Detect which cell encompasses the target text, then output its [x, y] center coordinate. 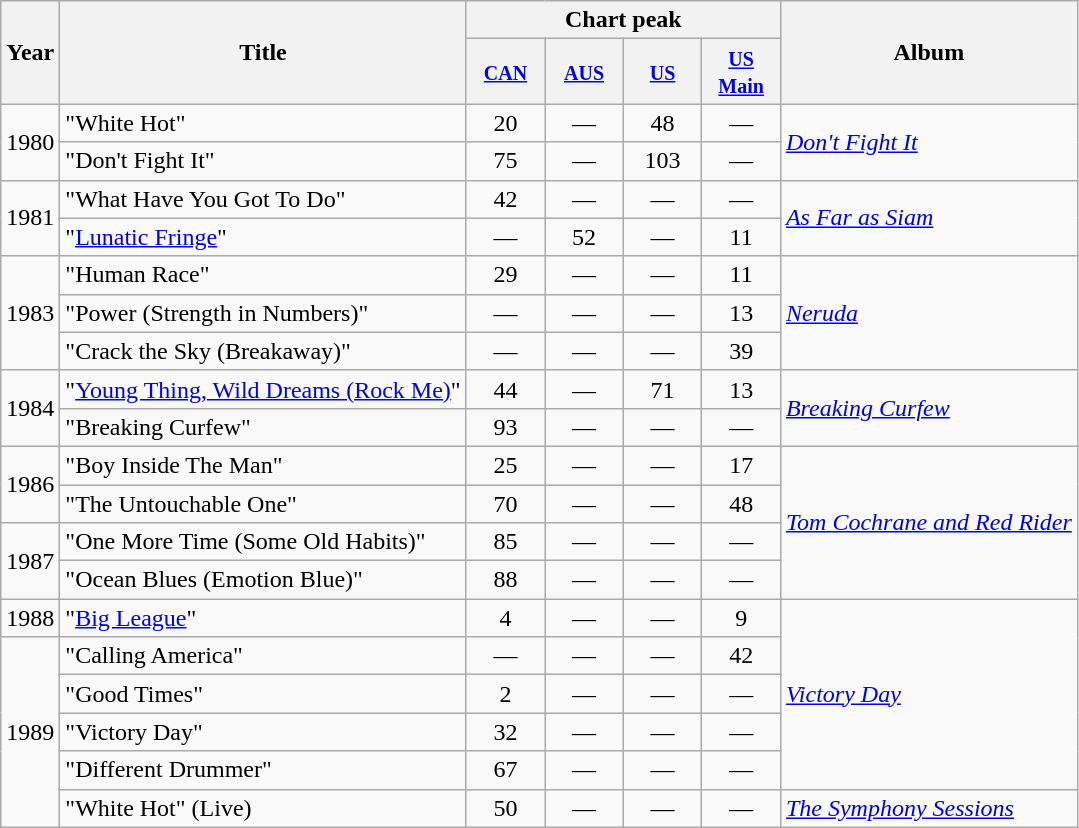
Tom Cochrane and Red Rider [928, 522]
"Good Times" [263, 694]
1983 [30, 313]
USMain [742, 72]
75 [506, 161]
"Young Thing, Wild Dreams (Rock Me)" [263, 389]
4 [506, 618]
"Power (Strength in Numbers)" [263, 313]
Victory Day [928, 694]
"Breaking Curfew" [263, 427]
Neruda [928, 313]
"What Have You Got To Do" [263, 199]
93 [506, 427]
1986 [30, 484]
71 [662, 389]
1988 [30, 618]
1980 [30, 142]
1987 [30, 561]
US [662, 72]
"One More Time (Some Old Habits)" [263, 542]
52 [584, 237]
1989 [30, 732]
"Ocean Blues (Emotion Blue)" [263, 580]
2 [506, 694]
44 [506, 389]
9 [742, 618]
"Different Drummer" [263, 770]
Breaking Curfew [928, 408]
70 [506, 503]
"Human Race" [263, 275]
17 [742, 465]
As Far as Siam [928, 218]
"Lunatic Fringe" [263, 237]
39 [742, 351]
20 [506, 123]
The Symphony Sessions [928, 808]
"The Untouchable One" [263, 503]
32 [506, 732]
Don't Fight It [928, 142]
"White Hot" (Live) [263, 808]
50 [506, 808]
"Crack the Sky (Breakaway)" [263, 351]
Chart peak [623, 20]
1981 [30, 218]
"Boy Inside The Man" [263, 465]
Title [263, 52]
"Victory Day" [263, 732]
"Calling America" [263, 656]
"Don't Fight It" [263, 161]
25 [506, 465]
"White Hot" [263, 123]
AUS [584, 72]
1984 [30, 408]
85 [506, 542]
Album [928, 52]
103 [662, 161]
Year [30, 52]
CAN [506, 72]
"Big League" [263, 618]
67 [506, 770]
29 [506, 275]
88 [506, 580]
